Capture the cell that displays the provided text and extract its [X, Y] central coordinate. 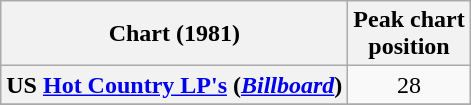
Peak chartposition [409, 34]
US Hot Country LP's (Billboard) [174, 85]
Chart (1981) [174, 34]
28 [409, 85]
